Return [x, y] of the center of cell containing provided text 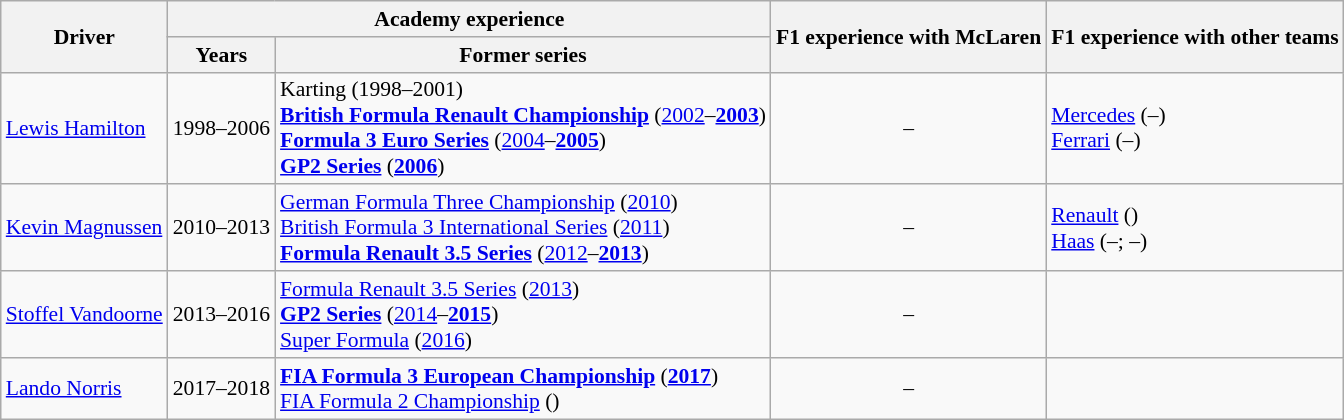
2013–2016 [222, 314]
Stoffel Vandoorne [84, 314]
2010–2013 [222, 228]
Lando Norris [84, 388]
German Formula Three Championship (2010)British Formula 3 International Series (2011)Formula Renault 3.5 Series (2012–2013) [523, 228]
F1 experience with McLaren [908, 36]
Lewis Hamilton [84, 128]
2017–2018 [222, 388]
Former series [523, 55]
Academy experience [470, 19]
Years [222, 55]
Renault ()Haas (–; –) [1194, 228]
FIA Formula 3 European Championship (2017)FIA Formula 2 Championship () [523, 388]
Formula Renault 3.5 Series (2013)GP2 Series (2014–2015)Super Formula (2016) [523, 314]
F1 experience with other teams [1194, 36]
Driver [84, 36]
Kevin Magnussen [84, 228]
Karting (1998–2001)British Formula Renault Championship (2002–2003)Formula 3 Euro Series (2004–2005)GP2 Series (2006) [523, 128]
Mercedes (–)Ferrari (–) [1194, 128]
1998–2006 [222, 128]
